Capture the cell that displays the provided text and extract its (X, Y) central coordinate. 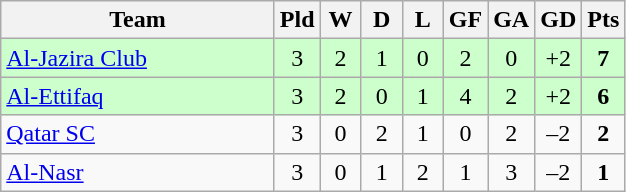
Al-Jazira Club (138, 58)
7 (604, 58)
GF (465, 20)
Team (138, 20)
Al-Ettifaq (138, 96)
4 (465, 96)
Pld (297, 20)
W (340, 20)
Qatar SC (138, 134)
Pts (604, 20)
GA (512, 20)
6 (604, 96)
Al-Nasr (138, 172)
D (382, 20)
L (422, 20)
GD (558, 20)
